Detect which cell encompasses the target text, then output its (x, y) center coordinate. 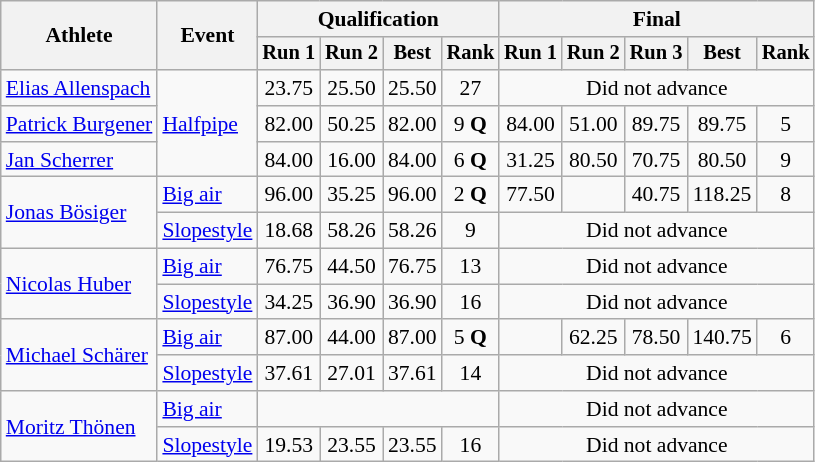
13 (471, 267)
23.75 (288, 88)
Event (207, 36)
2 Q (471, 195)
Michael Schärer (80, 356)
Final (656, 19)
Halfpipe (207, 124)
34.25 (288, 302)
Patrick Burgener (80, 124)
44.00 (352, 338)
27.01 (352, 373)
5 Q (471, 338)
Nicolas Huber (80, 284)
40.75 (656, 195)
16 (471, 302)
118.25 (722, 195)
18.68 (288, 231)
Qualification (378, 19)
70.75 (656, 160)
35.25 (352, 195)
Moritz Thönen (80, 426)
62.25 (594, 338)
Athlete (80, 36)
Elias Allenspach (80, 88)
16.00 (352, 160)
51.00 (594, 124)
Run 3 (656, 54)
78.50 (656, 338)
6 (786, 338)
31.25 (530, 160)
14 (471, 373)
50.25 (352, 124)
77.50 (530, 195)
Jan Scherrer (80, 160)
6 Q (471, 160)
Jonas Bösiger (80, 212)
140.75 (722, 338)
5 (786, 124)
27 (471, 88)
9 Q (471, 124)
8 (786, 195)
44.50 (352, 267)
